Detect which cell encompasses the target text, then output its [X, Y] center coordinate. 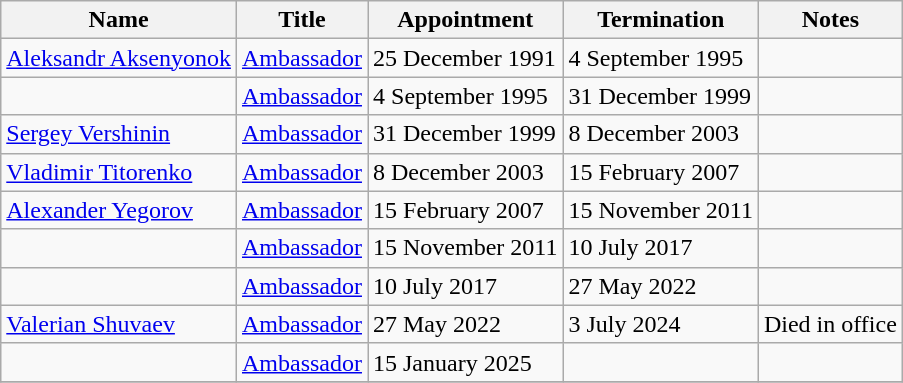
Sergey Vershinin [119, 134]
Notes [830, 20]
Aleksandr Aksenyonok [119, 58]
Died in office [830, 324]
Vladimir Titorenko [119, 172]
3 July 2024 [660, 324]
Appointment [466, 20]
25 December 1991 [466, 58]
Title [302, 20]
Name [119, 20]
Alexander Yegorov [119, 210]
15 January 2025 [466, 362]
Termination [660, 20]
Valerian Shuvaev [119, 324]
